Find where the given text appears and provide that cell's center as [X, Y] coordinate. 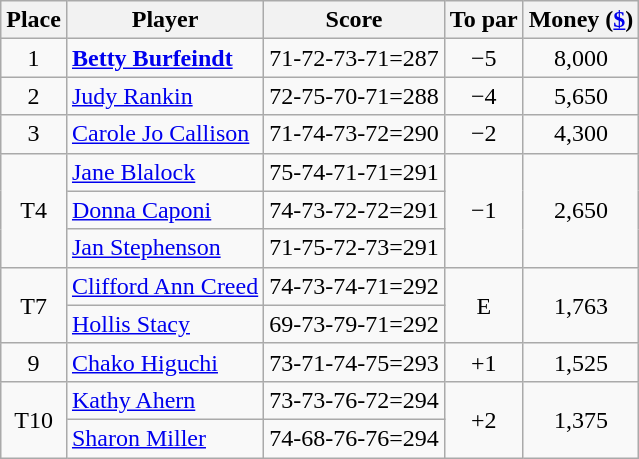
−1 [484, 210]
9 [34, 362]
T10 [34, 419]
Betty Burfeindt [164, 58]
71-75-72-73=291 [354, 248]
−4 [484, 96]
2 [34, 96]
74-68-76-76=294 [354, 438]
Money ($) [581, 20]
71-72-73-71=287 [354, 58]
1 [34, 58]
Jane Blalock [164, 172]
T7 [34, 305]
Kathy Ahern [164, 400]
74-73-74-71=292 [354, 286]
Carole Jo Callison [164, 134]
1,375 [581, 419]
73-73-76-72=294 [354, 400]
5,650 [581, 96]
+2 [484, 419]
74-73-72-72=291 [354, 210]
Jan Stephenson [164, 248]
T4 [34, 210]
72-75-70-71=288 [354, 96]
Clifford Ann Creed [164, 286]
Place [34, 20]
−5 [484, 58]
69-73-79-71=292 [354, 324]
−2 [484, 134]
8,000 [581, 58]
To par [484, 20]
75-74-71-71=291 [354, 172]
Donna Caponi [164, 210]
1,525 [581, 362]
Sharon Miller [164, 438]
71-74-73-72=290 [354, 134]
2,650 [581, 210]
Player [164, 20]
1,763 [581, 305]
E [484, 305]
Chako Higuchi [164, 362]
4,300 [581, 134]
+1 [484, 362]
73-71-74-75=293 [354, 362]
Judy Rankin [164, 96]
Score [354, 20]
Hollis Stacy [164, 324]
3 [34, 134]
